From the cell containing the given text, extract its center point as [X, Y] coordinate. 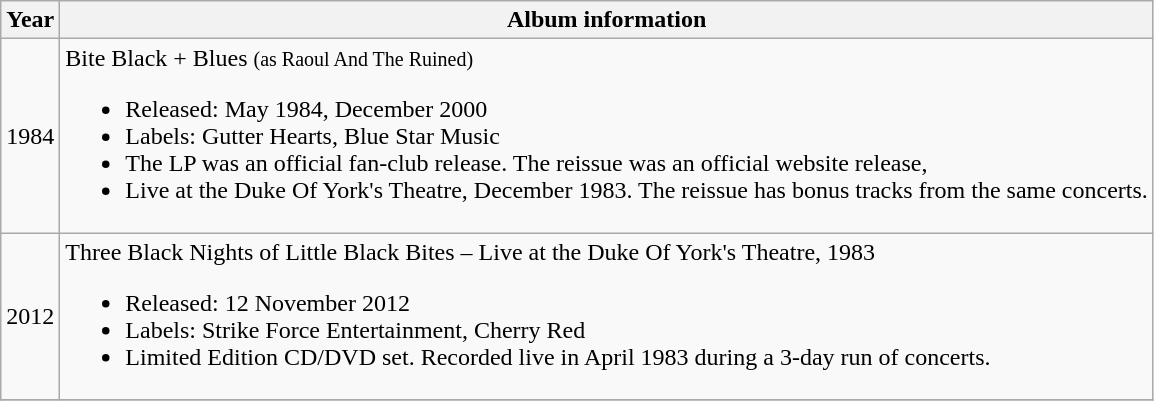
Year [30, 20]
2012 [30, 316]
1984 [30, 136]
Album information [607, 20]
